Determine the [X, Y] coordinate at the center of the cell enclosing the given text.  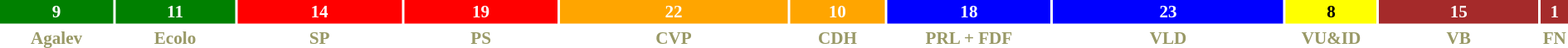
22 [674, 12]
14 [319, 12]
8 [1331, 12]
23 [1168, 12]
11 [175, 12]
18 [969, 12]
15 [1458, 12]
10 [838, 12]
1 [1555, 12]
19 [481, 12]
9 [56, 12]
